Detect which cell encompasses the target text, then output its (X, Y) center coordinate. 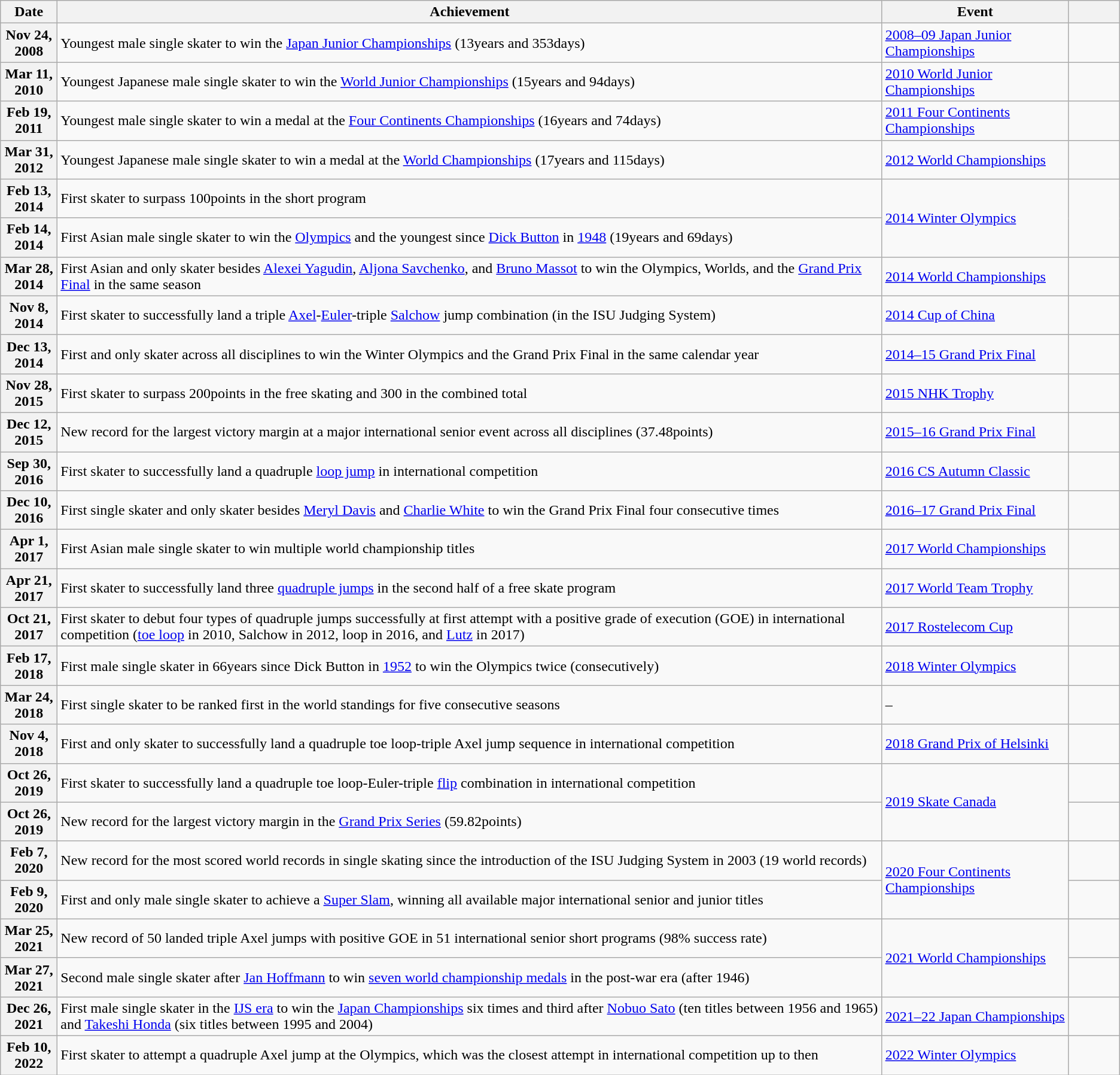
First and only skater across all disciplines to win the Winter Olympics and the Grand Prix Final in the same calendar year (470, 354)
2017 Rostelecom Cup (975, 627)
– (975, 705)
Feb 19, 2011 (29, 121)
2014 Cup of China (975, 315)
First skater to successfully land a quadruple toe loop-Euler-triple flip combination in international competition (470, 783)
Feb 9, 2020 (29, 899)
Nov 24, 2008 (29, 43)
Mar 27, 2021 (29, 977)
Sep 30, 2016 (29, 470)
Date (29, 12)
2016 CS Autumn Classic (975, 470)
2018 Grand Prix of Helsinki (975, 743)
Feb 17, 2018 (29, 666)
2012 World Championships (975, 159)
First and only male single skater to achieve a Super Slam, winning all available major international senior and junior titles (470, 899)
2015 NHK Trophy (975, 393)
Mar 11, 2010 (29, 81)
Youngest male single skater to win the Japan Junior Championships (13years and 353days) (470, 43)
2015–16 Grand Prix Final (975, 432)
2008–09 Japan Junior Championships (975, 43)
New record for the largest victory margin in the Grand Prix Series (59.82points) (470, 821)
First and only skater to successfully land a quadruple toe loop-triple Axel jump sequence in international competition (470, 743)
Feb 7, 2020 (29, 861)
First skater to successfully land a quadruple loop jump in international competition (470, 470)
Nov 4, 2018 (29, 743)
Apr 1, 2017 (29, 549)
Feb 10, 2022 (29, 1055)
2020 Four Continents Championships (975, 880)
First skater to successfully land a triple Axel-Euler-triple Salchow jump combination (in the ISU Judging System) (470, 315)
Dec 10, 2016 (29, 510)
Achievement (470, 12)
Youngest Japanese male single skater to win the World Junior Championships (15years and 94days) (470, 81)
Dec 13, 2014 (29, 354)
First single skater and only skater besides Meryl Davis and Charlie White to win the Grand Prix Final four consecutive times (470, 510)
First Asian male single skater to win the Olympics and the youngest since Dick Button in 1948 (19years and 69days) (470, 237)
2022 Winter Olympics (975, 1055)
New record for the largest victory margin at a major international senior event across all disciplines (37.48points) (470, 432)
Mar 31, 2012 (29, 159)
2019 Skate Canada (975, 802)
Mar 25, 2021 (29, 939)
Event (975, 12)
Mar 24, 2018 (29, 705)
2011 Four Continents Championships (975, 121)
Dec 26, 2021 (29, 1016)
2021–22 Japan Championships (975, 1016)
2018 Winter Olympics (975, 666)
Mar 28, 2014 (29, 277)
2014–15 Grand Prix Final (975, 354)
Feb 13, 2014 (29, 199)
2021 World Championships (975, 958)
New record of 50 landed triple Axel jumps with positive GOE in 51 international senior short programs (98% success rate) (470, 939)
2017 World Championships (975, 549)
First Asian male single skater to win multiple world championship titles (470, 549)
Apr 21, 2017 (29, 588)
Second male single skater after Jan Hoffmann to win seven world championship medals in the post-war era (after 1946) (470, 977)
Dec 12, 2015 (29, 432)
First skater to surpass 200points in the free skating and 300 in the combined total (470, 393)
Youngest male single skater to win a medal at the Four Continents Championships (16years and 74days) (470, 121)
2014 Winter Olympics (975, 218)
First single skater to be ranked first in the world standings for five consecutive seasons (470, 705)
2016–17 Grand Prix Final (975, 510)
First male single skater in 66years since Dick Button in 1952 to win the Olympics twice (consecutively) (470, 666)
Feb 14, 2014 (29, 237)
First skater to surpass 100points in the short program (470, 199)
Youngest Japanese male single skater to win a medal at the World Championships (17years and 115days) (470, 159)
2010 World Junior Championships (975, 81)
Oct 21, 2017 (29, 627)
First skater to attempt a quadruple Axel jump at the Olympics, which was the closest attempt in international competition up to then (470, 1055)
First skater to successfully land three quadruple jumps in the second half of a free skate program (470, 588)
2017 World Team Trophy (975, 588)
2014 World Championships (975, 277)
New record for the most scored world records in single skating since the introduction of the ISU Judging System in 2003 (19 world records) (470, 861)
Nov 8, 2014 (29, 315)
Nov 28, 2015 (29, 393)
